Output the [X, Y] coordinate of the center of the cell containing the given text.  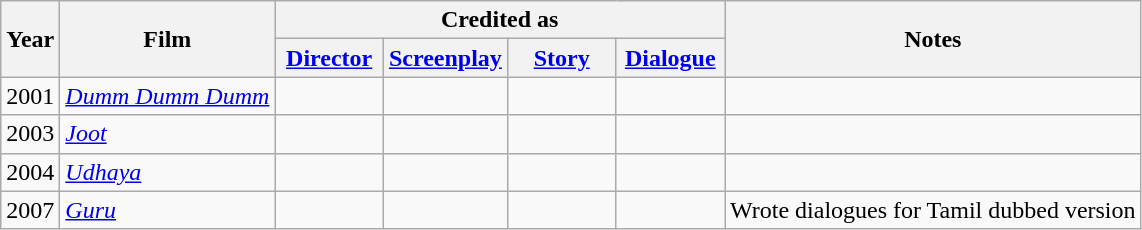
Credited as [500, 20]
Story [562, 58]
Guru [168, 210]
Joot [168, 134]
Dumm Dumm Dumm [168, 96]
Year [30, 39]
Udhaya [168, 172]
Screenplay [445, 58]
Wrote dialogues for Tamil dubbed version [934, 210]
Director [330, 58]
2001 [30, 96]
2003 [30, 134]
Dialogue [670, 58]
Notes [934, 39]
Film [168, 39]
2004 [30, 172]
2007 [30, 210]
